Scan for the cell matching the given text and deliver its (x, y) coordinate at center. 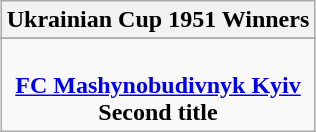
FC Mashynobudivnyk KyivSecond title (158, 85)
Ukrainian Cup 1951 Winners (158, 20)
